Determine the (X, Y) coordinate at the center of the cell enclosing the given text.  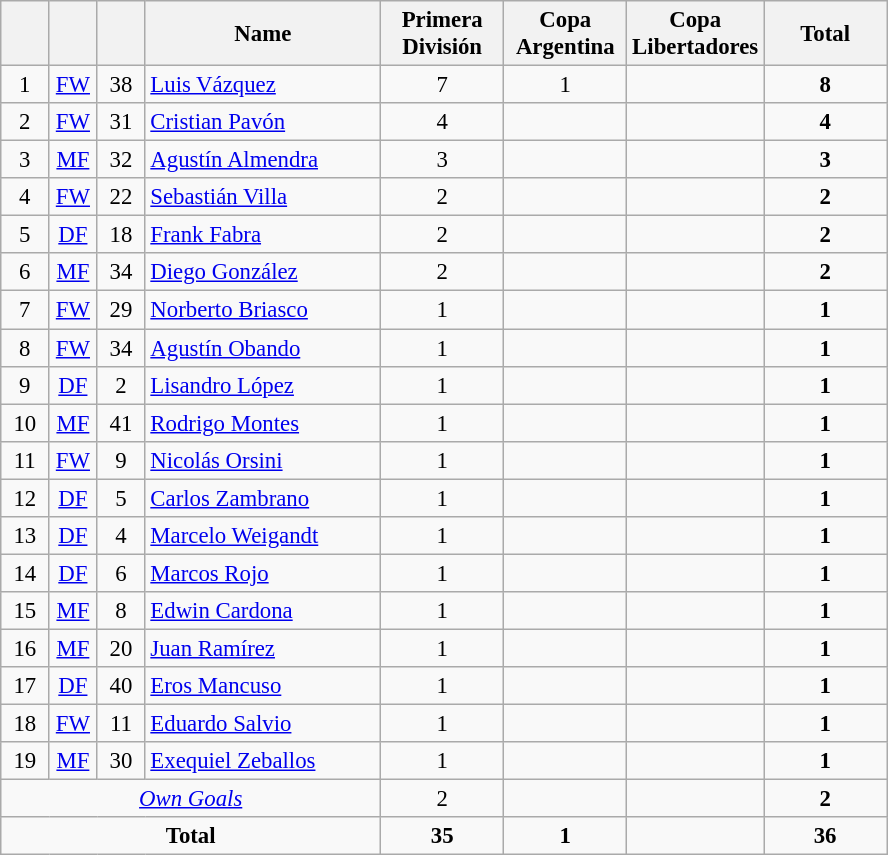
Norberto Briasco (263, 310)
Lisandro López (263, 385)
41 (121, 423)
40 (121, 686)
20 (121, 648)
15 (25, 611)
29 (121, 310)
Sebastián Villa (263, 197)
19 (25, 761)
30 (121, 761)
12 (25, 498)
Nicolás Orsini (263, 460)
Frank Fabra (263, 235)
32 (121, 160)
31 (121, 122)
38 (121, 85)
Agustín Obando (263, 348)
Copa Libertadores (696, 34)
Own Goals (191, 799)
Exequiel Zeballos (263, 761)
35 (442, 836)
Cristian Pavón (263, 122)
17 (25, 686)
13 (25, 536)
Marcos Rojo (263, 573)
Primera División (442, 34)
22 (121, 197)
36 (826, 836)
Eros Mancuso (263, 686)
14 (25, 573)
Marcelo Weigandt (263, 536)
Name (263, 34)
Luis Vázquez (263, 85)
16 (25, 648)
Diego González (263, 273)
Eduardo Salvio (263, 724)
Carlos Zambrano (263, 498)
Agustín Almendra (263, 160)
10 (25, 423)
Edwin Cardona (263, 611)
Juan Ramírez (263, 648)
Copa Argentina (566, 34)
Rodrigo Montes (263, 423)
